Identify which cell holds the provided text, then report its (X, Y) central coordinate. 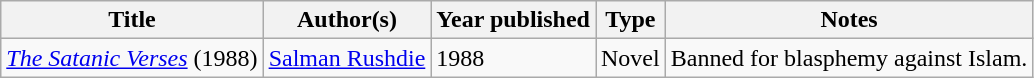
The Satanic Verses (1988) (132, 58)
Banned for blasphemy against Islam. (849, 58)
Salman Rushdie (347, 58)
Author(s) (347, 20)
Title (132, 20)
1988 (514, 58)
Notes (849, 20)
Year published (514, 20)
Type (631, 20)
Novel (631, 58)
